Find where the given text appears and provide that cell's center as (x, y) coordinate. 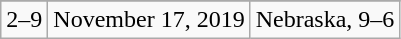
November 17, 2019 (149, 20)
Nebraska, 9–6 (325, 20)
2–9 (24, 20)
